Return (x, y) of the center of cell containing provided text 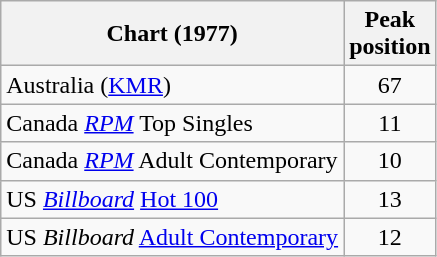
12 (390, 237)
Chart (1977) (172, 34)
13 (390, 199)
11 (390, 123)
US Billboard Adult Contemporary (172, 237)
Canada RPM Top Singles (172, 123)
Peakposition (390, 34)
Australia (KMR) (172, 85)
Canada RPM Adult Contemporary (172, 161)
US Billboard Hot 100 (172, 199)
10 (390, 161)
67 (390, 85)
